Search for the cell housing the specified text and yield its [X, Y] center coordinate. 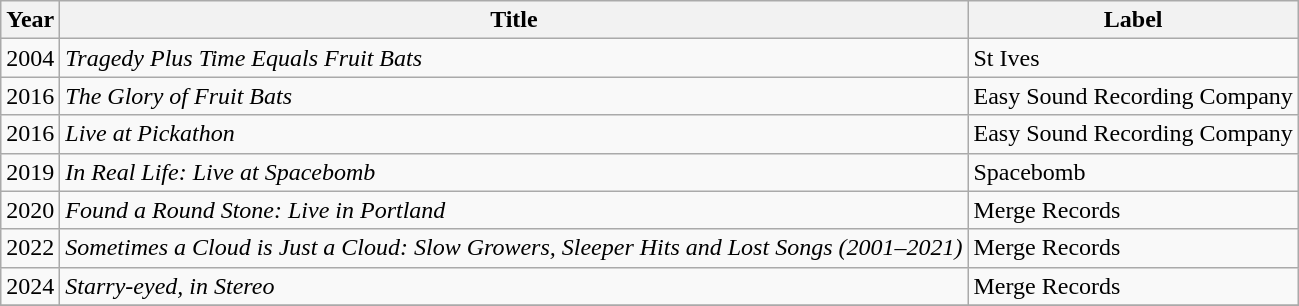
In Real Life: Live at Spacebomb [514, 172]
2004 [30, 58]
Sometimes a Cloud is Just a Cloud: Slow Growers, Sleeper Hits and Lost Songs (2001–2021) [514, 248]
Found a Round Stone: Live in Portland [514, 210]
Label [1133, 20]
2022 [30, 248]
St Ives [1133, 58]
Title [514, 20]
The Glory of Fruit Bats [514, 96]
2019 [30, 172]
Live at Pickathon [514, 134]
Year [30, 20]
Spacebomb [1133, 172]
Tragedy Plus Time Equals Fruit Bats [514, 58]
2020 [30, 210]
Starry-eyed, in Stereo [514, 286]
2024 [30, 286]
